From the cell containing the given text, extract its center point as (X, Y) coordinate. 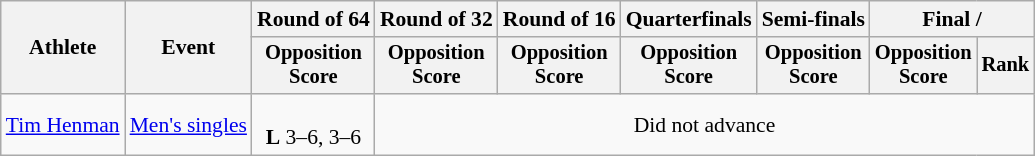
Did not advance (704, 124)
Round of 16 (560, 19)
Semi-finals (814, 19)
Quarterfinals (689, 19)
Tim Henman (63, 124)
Rank (1006, 66)
Men's singles (188, 124)
Athlete (63, 48)
Final / (952, 19)
L 3–6, 3–6 (314, 124)
Round of 32 (436, 19)
Round of 64 (314, 19)
Event (188, 48)
